Return (X, Y) of the center of cell containing provided text 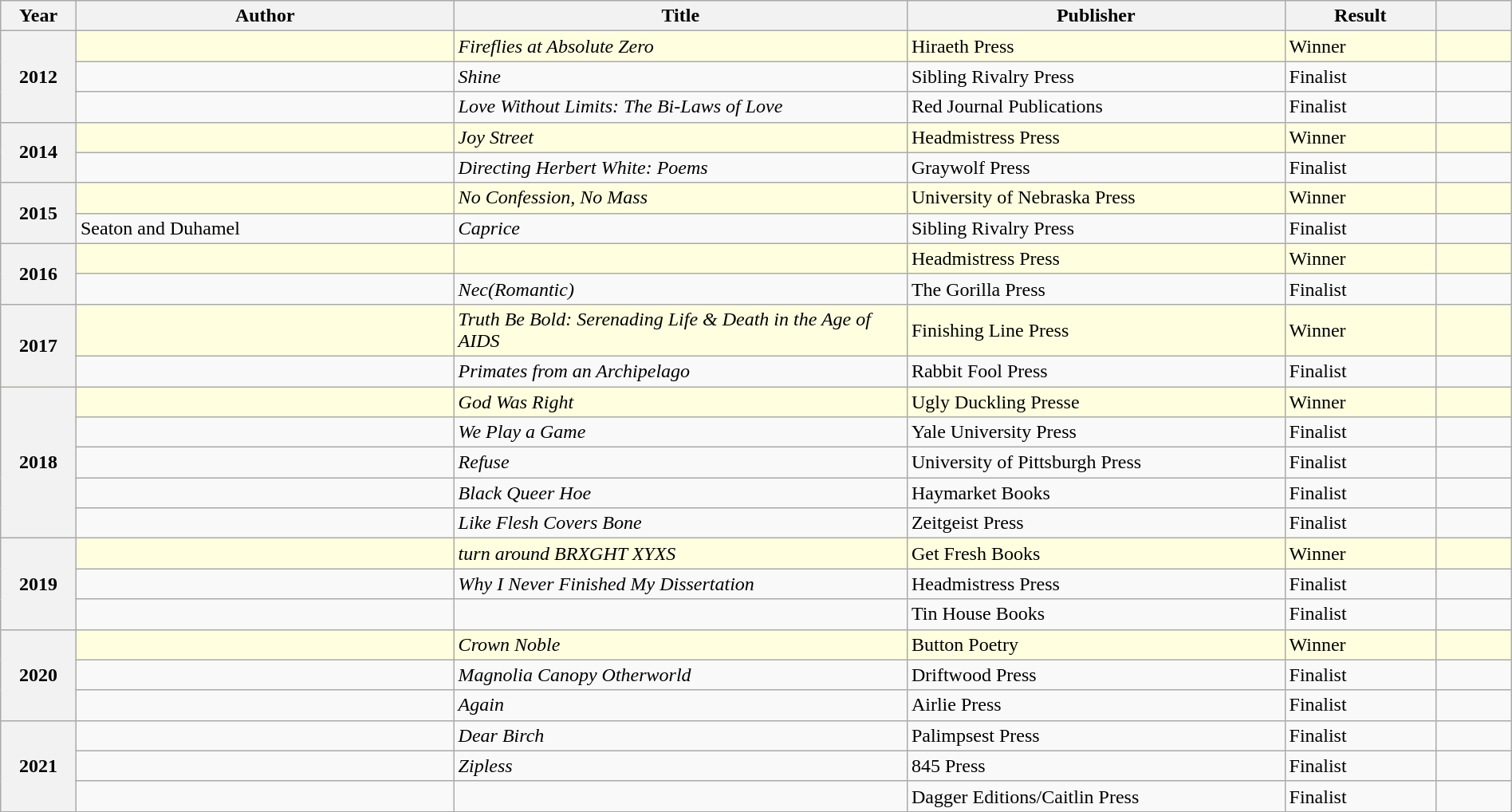
Crown Noble (680, 644)
2012 (38, 77)
Refuse (680, 463)
Truth Be Bold: Serenading Life & Death in the Age of AIDS (680, 330)
Year (38, 16)
Black Queer Hoe (680, 493)
University of Nebraska Press (1096, 198)
Rabbit Fool Press (1096, 371)
Title (680, 16)
No Confession, No Mass (680, 198)
Why I Never Finished My Dissertation (680, 584)
Ugly Duckling Presse (1096, 401)
Haymarket Books (1096, 493)
Dagger Editions/Caitlin Press (1096, 796)
turn around BRXGHT XYXS (680, 554)
Button Poetry (1096, 644)
Zeitgeist Press (1096, 523)
2018 (38, 462)
Again (680, 705)
Like Flesh Covers Bone (680, 523)
Airlie Press (1096, 705)
We Play a Game (680, 432)
Caprice (680, 228)
University of Pittsburgh Press (1096, 463)
2021 (38, 766)
845 Press (1096, 766)
Directing Herbert White: Poems (680, 168)
Hiraeth Press (1096, 46)
2017 (38, 345)
Palimpsest Press (1096, 735)
Red Journal Publications (1096, 107)
2020 (38, 675)
2019 (38, 584)
Fireflies at Absolute Zero (680, 46)
Driftwood Press (1096, 675)
Graywolf Press (1096, 168)
Yale University Press (1096, 432)
Joy Street (680, 137)
Nec(Romantic) (680, 289)
2015 (38, 213)
Finishing Line Press (1096, 330)
Tin House Books (1096, 614)
Love Without Limits: The Bi-Laws of Love (680, 107)
2016 (38, 274)
Result (1360, 16)
Magnolia Canopy Otherworld (680, 675)
The Gorilla Press (1096, 289)
Publisher (1096, 16)
Zipless (680, 766)
Get Fresh Books (1096, 554)
God Was Right (680, 401)
Author (265, 16)
Seaton and Duhamel (265, 228)
Shine (680, 77)
Primates from an Archipelago (680, 371)
2014 (38, 152)
Dear Birch (680, 735)
